For the text-containing cell, return its midpoint in [x, y] coordinate format. 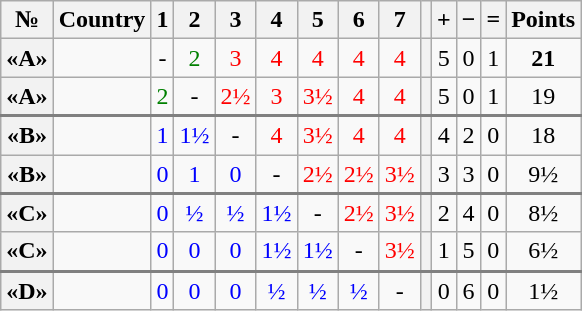
«D» [27, 290]
= [494, 20]
19 [544, 96]
18 [544, 136]
№ [27, 20]
7 [400, 20]
Country [102, 20]
− [468, 20]
9½ [544, 174]
Points [544, 20]
8½ [544, 212]
21 [544, 58]
6½ [544, 252]
+ [444, 20]
